From the cell containing the given text, extract its center point as (x, y) coordinate. 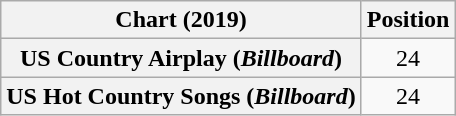
Position (408, 20)
US Country Airplay (Billboard) (181, 58)
Chart (2019) (181, 20)
US Hot Country Songs (Billboard) (181, 96)
